Determine the (x, y) coordinate at the center of the cell enclosing the given text.  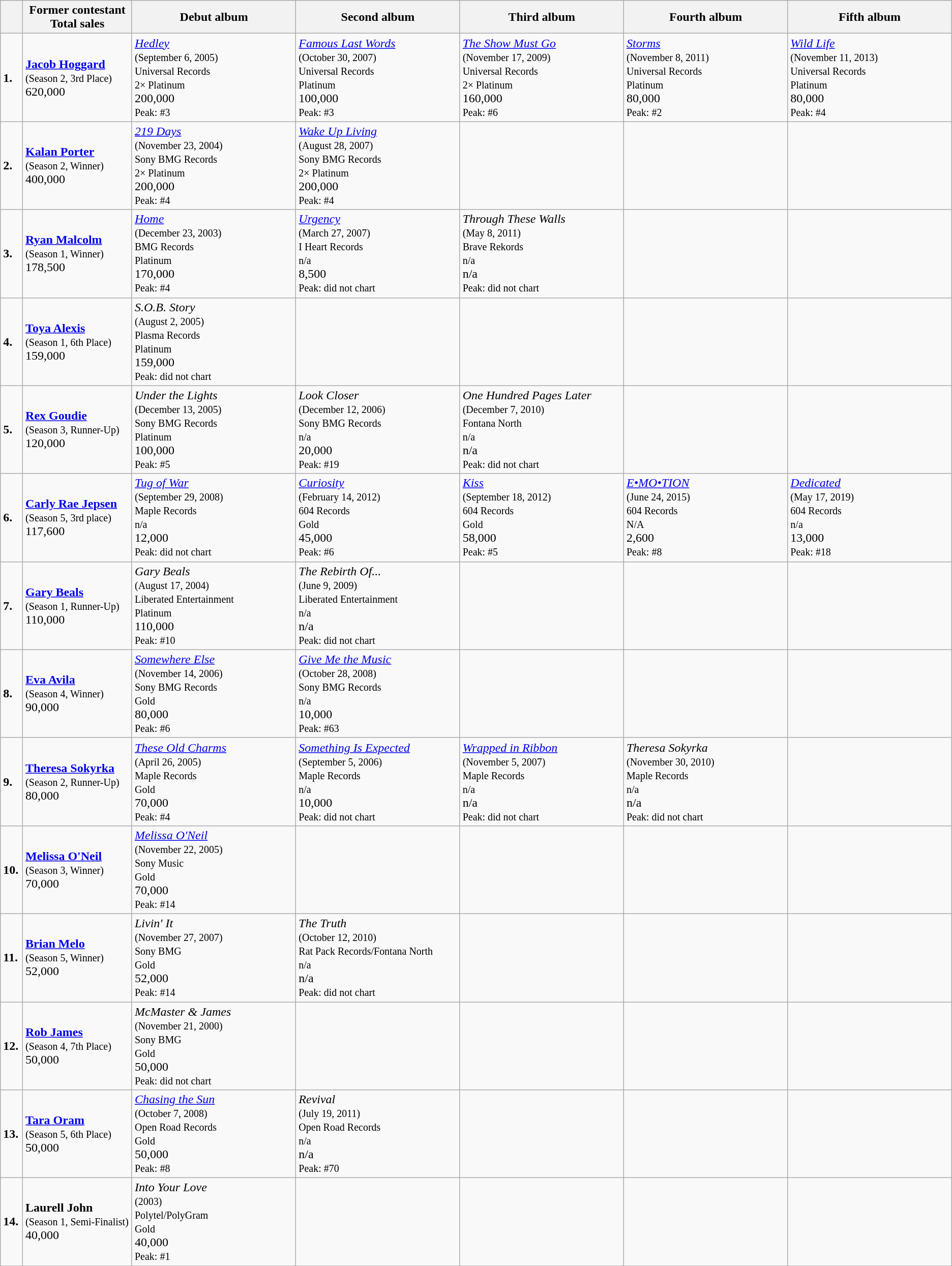
Hedley (September 6, 2005) Universal Records2× Platinum 200,000Peak: #3 (214, 77)
Kiss (September 18, 2012) 604 RecordsGold 58,000Peak: #5 (542, 518)
E•MO•TION (June 24, 2015) 604 RecordsN/A 2,600Peak: #8 (705, 518)
Wake Up Living (August 28, 2007) Sony BMG Records2× Platinum 200,000Peak: #4 (378, 166)
Former contestantTotal sales (77, 17)
Something Is Expected (September 5, 2006) Maple Recordsn/a 10,000Peak: did not chart (378, 781)
Storms (November 8, 2011) Universal RecordsPlatinum 80,000Peak: #2 (705, 77)
Curiosity (February 14, 2012) 604 RecordsGold 45,000Peak: #6 (378, 518)
Jacob Hoggard (Season 2, 3rd Place) 620,000 (77, 77)
9. (12, 781)
8. (12, 694)
Theresa Sokyrka (November 30, 2010) Maple Recordsn/an/aPeak: did not chart (705, 781)
Home (December 23, 2003) BMG RecordsPlatinum 170,000Peak: #4 (214, 253)
Livin' It(November 27, 2007) Sony BMGGold 52,000Peak: #14 (214, 957)
Melissa O'Neil (Season 3, Winner) 70,000 (77, 870)
Revival (July 19, 2011) Open Road Recordsn/a n/aPeak: #70 (378, 1134)
The Show Must Go (November 17, 2009) Universal Records2× Platinum 160,000Peak: #6 (542, 77)
Look Closer (December 12, 2006) Sony BMG Recordsn/a 20,000Peak: #19 (378, 429)
Carly Rae Jepsen (Season 5, 3rd place) 117,600 (77, 518)
Gary Beals (August 17, 2004) Liberated Entertainment Platinum 110,000Peak: #10 (214, 605)
Brian Melo (Season 5, Winner) 52,000 (77, 957)
Chasing the Sun (October 7, 2008) Open Road RecordsGold 50,000Peak: #8 (214, 1134)
Second album (378, 17)
Toya Alexis (Season 1, 6th Place) 159,000 (77, 342)
The Truth(October 12, 2010) Rat Pack Records/Fontana Northn/a n/aPeak: did not chart (378, 957)
Ryan Malcolm (Season 1, Winner) 178,500 (77, 253)
These Old Charms (April 26, 2005) Maple RecordsGold 70,000Peak: #4 (214, 781)
Eva Avila (Season 4, Winner) 90,000 (77, 694)
5. (12, 429)
14. (12, 1222)
Wild Life (November 11, 2013) Universal RecordsPlatinum80,000Peak: #4 (870, 77)
6. (12, 518)
S.O.B. Story (August 2, 2005) Plasma RecordsPlatinum 159,000Peak: did not chart (214, 342)
Urgency(March 27, 2007) I Heart Recordsn/a 8,500Peak: did not chart (378, 253)
10. (12, 870)
Third album (542, 17)
Gary Beals (Season 1, Runner-Up) 110,000 (77, 605)
Fourth album (705, 17)
McMaster & James (November 21, 2000) Sony BMGGold 50,000Peak: did not chart (214, 1046)
4. (12, 342)
Through These Walls(May 8, 2011) Brave Rekordsn/a n/aPeak: did not chart (542, 253)
3. (12, 253)
Kalan Porter (Season 2, Winner) 400,000 (77, 166)
219 Days (November 23, 2004) Sony BMG Records 2× Platinum 200,000Peak: #4 (214, 166)
Tug of War (September 29, 2008) Maple Recordsn/a 12,000Peak: did not chart (214, 518)
Theresa Sokyrka (Season 2, Runner-Up) 80,000 (77, 781)
One Hundred Pages Later (December 7, 2010) Fontana Northn/a n/aPeak: did not chart (542, 429)
Tara Oram (Season 5, 6th Place) 50,000 (77, 1134)
Wrapped in Ribbon (November 5, 2007) Maple Recordsn/a n/aPeak: did not chart (542, 781)
Rex Goudie (Season 3, Runner-Up) 120,000 (77, 429)
7. (12, 605)
Under the Lights (December 13, 2005) Sony BMG RecordsPlatinum 100,000Peak: #5 (214, 429)
12. (12, 1046)
13. (12, 1134)
Melissa O'Neil (November 22, 2005) Sony Music Gold70,000Peak: #14 (214, 870)
11. (12, 957)
Somewhere Else (November 14, 2006) Sony BMG RecordsGold 80,000Peak: #6 (214, 694)
Laurell John (Season 1, Semi-Finalist) 40,000 (77, 1222)
Give Me the Music (October 28, 2008) Sony BMG Recordsn/a 10,000Peak: #63 (378, 694)
Into Your Love (2003) Polytel/PolyGramGold 40,000Peak: #1 (214, 1222)
Debut album (214, 17)
Fifth album (870, 17)
Famous Last Words (October 30, 2007) Universal RecordsPlatinum 100,000Peak: #3 (378, 77)
2. (12, 166)
1. (12, 77)
Dedicated (May 17, 2019) 604 Recordsn/a 13,000 Peak: #18 (870, 518)
The Rebirth Of... (June 9, 2009) Liberated Entertainment n/a n/aPeak: did not chart (378, 605)
Rob James (Season 4, 7th Place) 50,000 (77, 1046)
